Provide the (X, Y) coordinate of the cell's center where the given text is located.  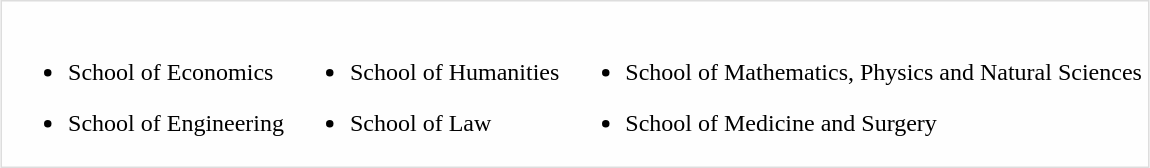
School of HumanitiesSchool of Law (425, 84)
School of EconomicsSchool of Engineering (146, 84)
School of Mathematics, Physics and Natural SciencesSchool of Medicine and Surgery (854, 84)
